Determine the [x, y] coordinate at the center of the cell enclosing the given text.  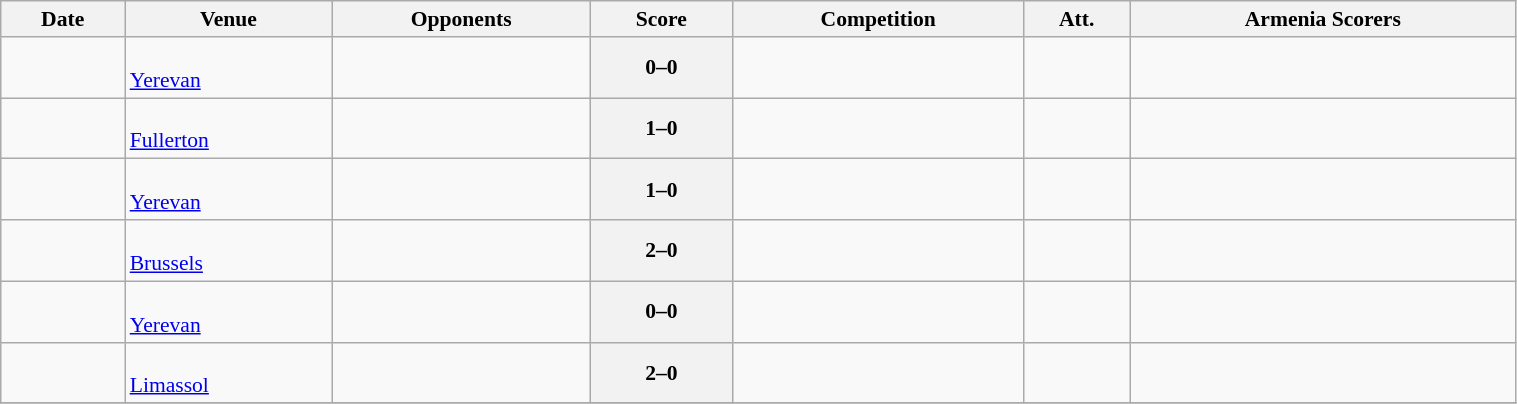
Armenia Scorers [1323, 19]
Competition [878, 19]
Venue [229, 19]
Score [661, 19]
Opponents [461, 19]
Date [63, 19]
Fullerton [229, 128]
Limassol [229, 372]
Att. [1077, 19]
Brussels [229, 250]
